Determine the (x, y) coordinate at the center of the cell enclosing the given text.  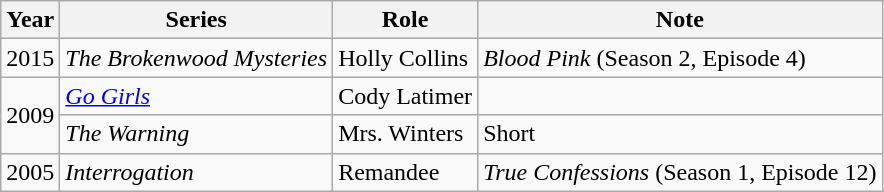
Holly Collins (406, 58)
Year (30, 20)
2015 (30, 58)
Role (406, 20)
2005 (30, 172)
Short (680, 134)
The Warning (196, 134)
Note (680, 20)
Series (196, 20)
Remandee (406, 172)
2009 (30, 115)
Blood Pink (Season 2, Episode 4) (680, 58)
The Brokenwood Mysteries (196, 58)
Cody Latimer (406, 96)
Mrs. Winters (406, 134)
Go Girls (196, 96)
True Confessions (Season 1, Episode 12) (680, 172)
Interrogation (196, 172)
